Search for the cell housing the specified text and yield its [x, y] center coordinate. 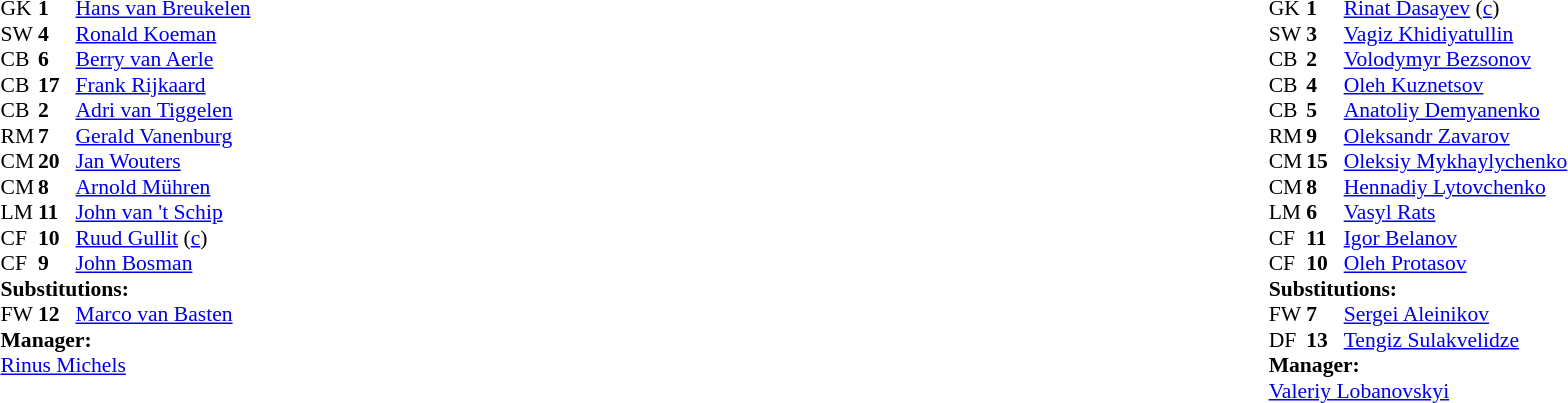
Oleh Kuznetsov [1456, 85]
Anatoliy Demyanenko [1456, 111]
John van 't Schip [164, 213]
3 [1325, 34]
Jan Wouters [164, 161]
17 [57, 85]
Adri van Tiggelen [164, 111]
Igor Belanov [1456, 238]
13 [1325, 340]
Oleksiy Mykhaylychenko [1456, 161]
12 [57, 315]
Hennadiy Lytovchenko [1456, 187]
Vasyl Rats [1456, 213]
15 [1325, 161]
Berry van Aerle [164, 59]
Gerald Vanenburg [164, 136]
Sergei Aleinikov [1456, 315]
Marco van Basten [164, 315]
Rinus Michels [125, 365]
Vagiz Khidiyatullin [1456, 34]
John Bosman [164, 263]
Oleksandr Zavarov [1456, 136]
Frank Rijkaard [164, 85]
Ruud Gullit (c) [164, 238]
Ronald Koeman [164, 34]
Volodymyr Bezsonov [1456, 59]
5 [1325, 111]
Arnold Mühren [164, 187]
DF [1288, 340]
Tengiz Sulakvelidze [1456, 340]
Oleh Protasov [1456, 263]
20 [57, 161]
